Return the (X, Y) coordinate for the center point of the cell that contains the specified text.  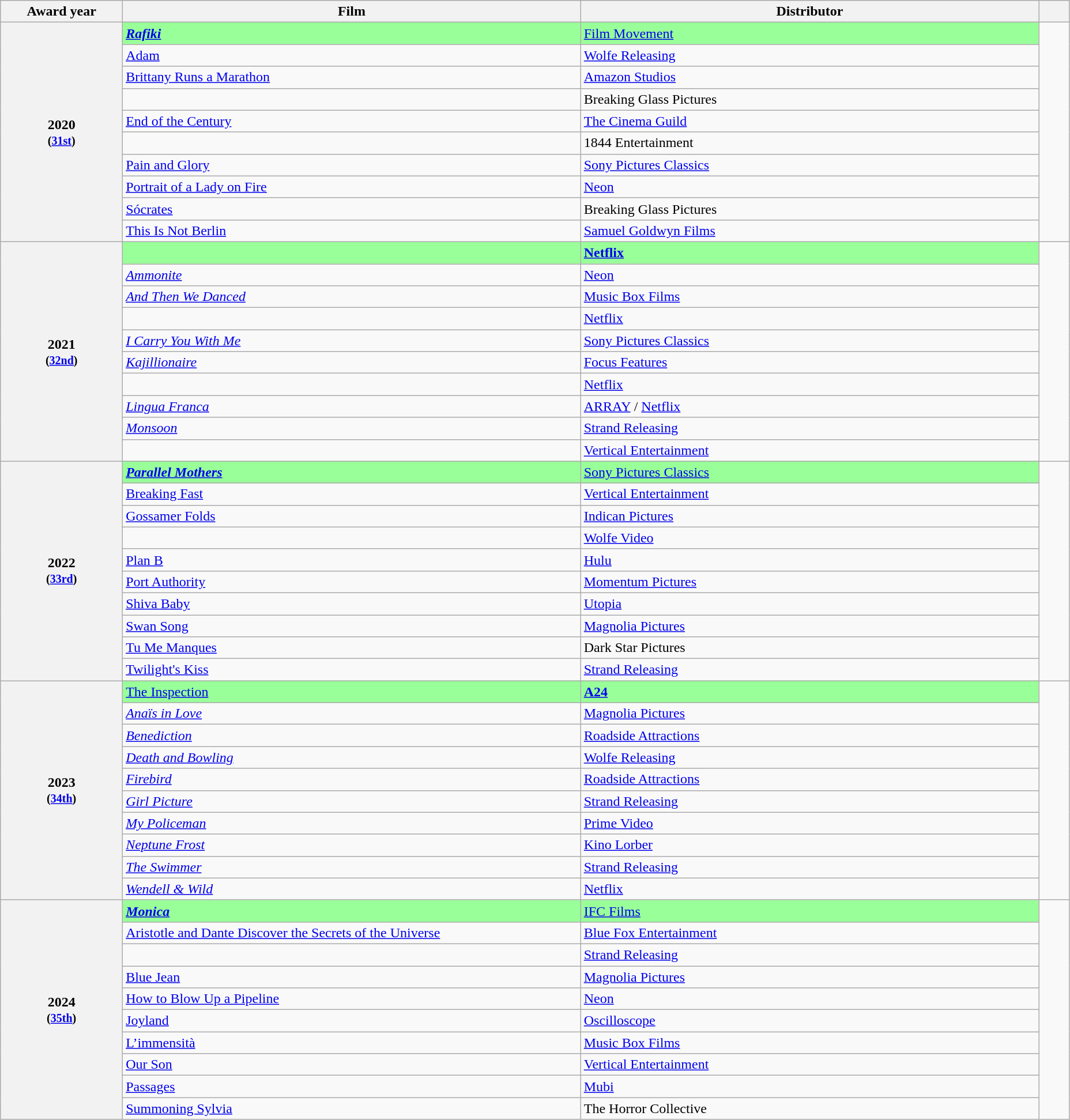
Blue Jean (352, 977)
Ammonite (352, 275)
2022(33rd) (62, 571)
2024(35th) (62, 1010)
Adam (352, 55)
Brittany Runs a Marathon (352, 77)
Hulu (809, 560)
Our Son (352, 1065)
Distributor (809, 12)
1844 Entertainment (809, 143)
IFC Films (809, 911)
Lingua Franca (352, 406)
Rafiki (352, 33)
Indican Pictures (809, 516)
Neptune Frost (352, 845)
Twilight's Kiss (352, 670)
The Swimmer (352, 867)
Anaïs in Love (352, 714)
A24 (809, 692)
I Carry You With Me (352, 341)
Momentum Pictures (809, 582)
Prime Video (809, 823)
Dark Star Pictures (809, 648)
Aristotle and Dante Discover the Secrets of the Universe (352, 933)
Kajillionaire (352, 363)
Mubi (809, 1087)
This Is Not Berlin (352, 231)
Focus Features (809, 363)
Parallel Mothers (352, 472)
Pain and Glory (352, 165)
Benediction (352, 736)
Girl Picture (352, 801)
Gossamer Folds (352, 516)
And Then We Danced (352, 297)
End of the Century (352, 121)
Award year (62, 12)
Sócrates (352, 209)
Joyland (352, 1021)
The Cinema Guild (809, 121)
Wolfe Video (809, 538)
Samuel Goldwyn Films (809, 231)
2021(32nd) (62, 352)
Monsoon (352, 428)
Passages (352, 1087)
Plan B (352, 560)
Film Movement (809, 33)
Swan Song (352, 625)
The Horror Collective (809, 1108)
Breaking Fast (352, 494)
How to Blow Up a Pipeline (352, 999)
Monica (352, 911)
Film (352, 12)
Utopia (809, 604)
Blue Fox Entertainment (809, 933)
Shiva Baby (352, 604)
L’immensità (352, 1043)
Portrait of a Lady on Fire (352, 187)
The Inspection (352, 692)
2020(31st) (62, 133)
Death and Bowling (352, 757)
Firebird (352, 779)
Tu Me Manques (352, 648)
Port Authority (352, 582)
Wendell & Wild (352, 889)
Kino Lorber (809, 845)
My Policeman (352, 823)
2023(34th) (62, 791)
Oscilloscope (809, 1021)
Amazon Studios (809, 77)
ARRAY / Netflix (809, 406)
Summoning Sylvia (352, 1108)
